Locate the cell with the specified text and output its [x, y] center coordinate. 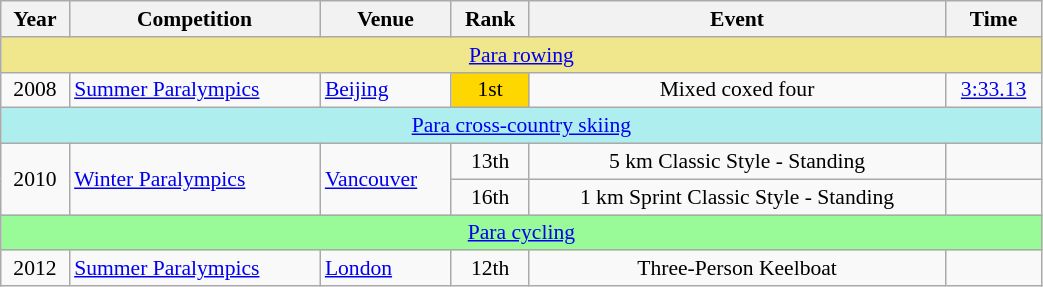
Winter Paralympics [194, 180]
London [386, 269]
Para cross-country skiing [522, 126]
Competition [194, 19]
13th [490, 162]
Event [737, 19]
Beijing [386, 90]
1 km Sprint Classic Style - Standing [737, 197]
12th [490, 269]
Three-Person Keelboat [737, 269]
Vancouver [386, 180]
2012 [35, 269]
16th [490, 197]
3:33.13 [994, 90]
Rank [490, 19]
2008 [35, 90]
Venue [386, 19]
Para cycling [522, 233]
2010 [35, 180]
5 km Classic Style - Standing [737, 162]
Para rowing [522, 55]
1st [490, 90]
Time [994, 19]
Year [35, 19]
Mixed coxed four [737, 90]
